Identify which cell holds the provided text, then report its [x, y] central coordinate. 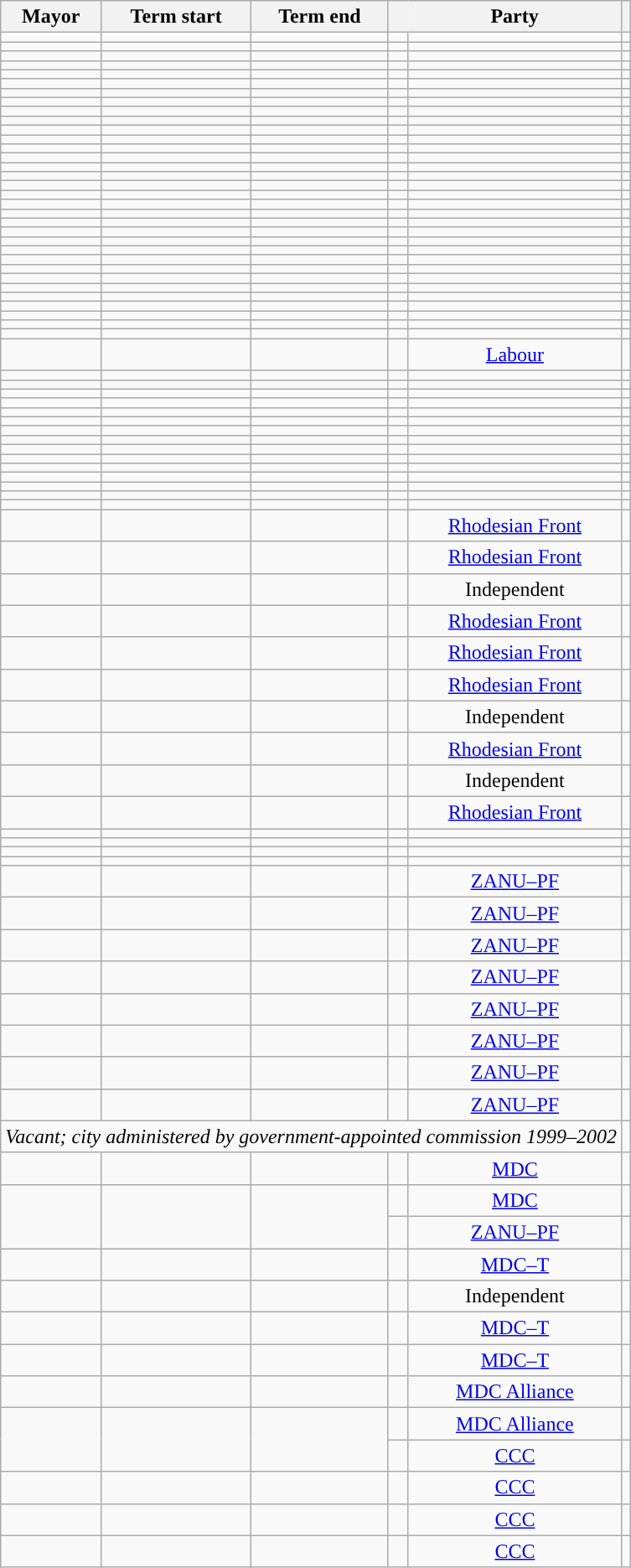
Labour [515, 354]
Mayor [51, 17]
Vacant; city administered by government-appointed commission 1999–2002 [312, 1136]
Term start [176, 17]
Term end [320, 17]
Party [515, 17]
